Identify which cell holds the provided text, then report its (X, Y) central coordinate. 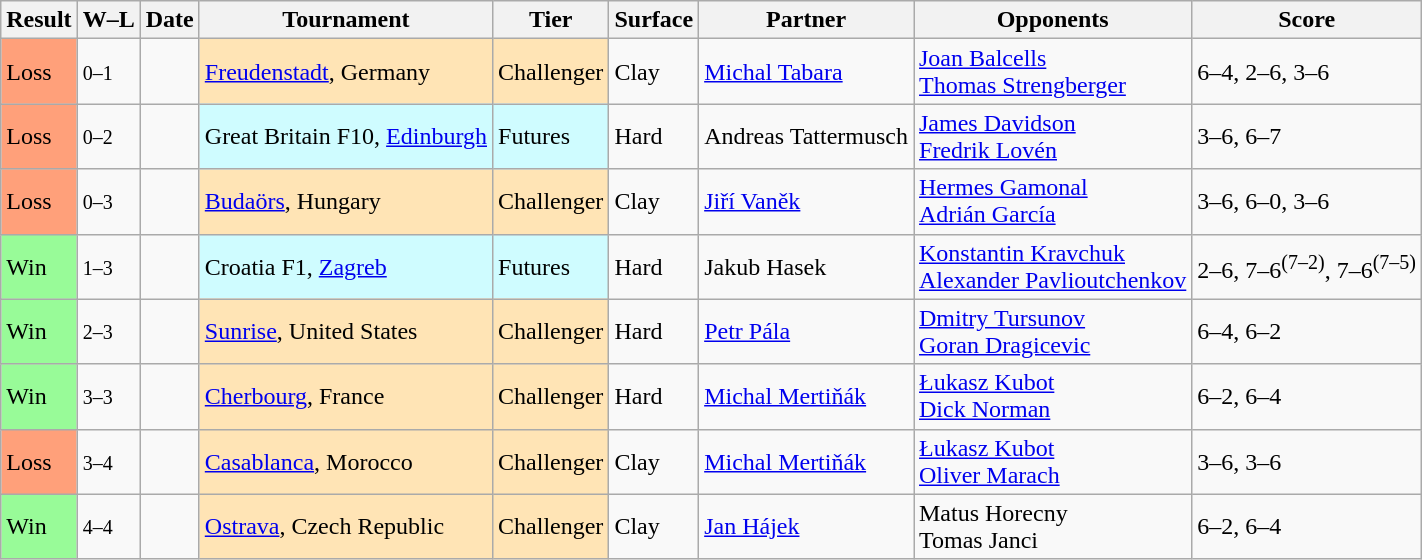
Opponents (1053, 20)
Sunrise, United States (346, 332)
Hermes Gamonal Adrián García (1053, 202)
Jan Hájek (806, 526)
Partner (806, 20)
Croatia F1, Zagreb (346, 266)
0–3 (108, 202)
Łukasz Kubot Oliver Marach (1053, 462)
Tournament (346, 20)
4–4 (108, 526)
Great Britain F10, Edinburgh (346, 136)
Budaörs, Hungary (346, 202)
Score (1307, 20)
3–6, 3–6 (1307, 462)
3–4 (108, 462)
Casablanca, Morocco (346, 462)
Andreas Tattermusch (806, 136)
Result (39, 20)
Surface (654, 20)
Petr Pála (806, 332)
Date (170, 20)
Matus Horecny Tomas Janci (1053, 526)
Tier (551, 20)
3–6, 6–0, 3–6 (1307, 202)
Jakub Hasek (806, 266)
James Davidson Fredrik Lovén (1053, 136)
6–4, 6–2 (1307, 332)
Ostrava, Czech Republic (346, 526)
2–3 (108, 332)
3–6, 6–7 (1307, 136)
Joan Balcells Thomas Strengberger (1053, 72)
Jiří Vaněk (806, 202)
1–3 (108, 266)
Dmitry Tursunov Goran Dragicevic (1053, 332)
3–3 (108, 396)
Michal Tabara (806, 72)
Konstantin Kravchuk Alexander Pavlioutchenkov (1053, 266)
0–2 (108, 136)
0–1 (108, 72)
Freudenstadt, Germany (346, 72)
W–L (108, 20)
Łukasz Kubot Dick Norman (1053, 396)
2–6, 7–6(7–2), 7–6(7–5) (1307, 266)
6–4, 2–6, 3–6 (1307, 72)
Cherbourg, France (346, 396)
